Provide the (X, Y) coordinate of the cell's center where the given text is located.  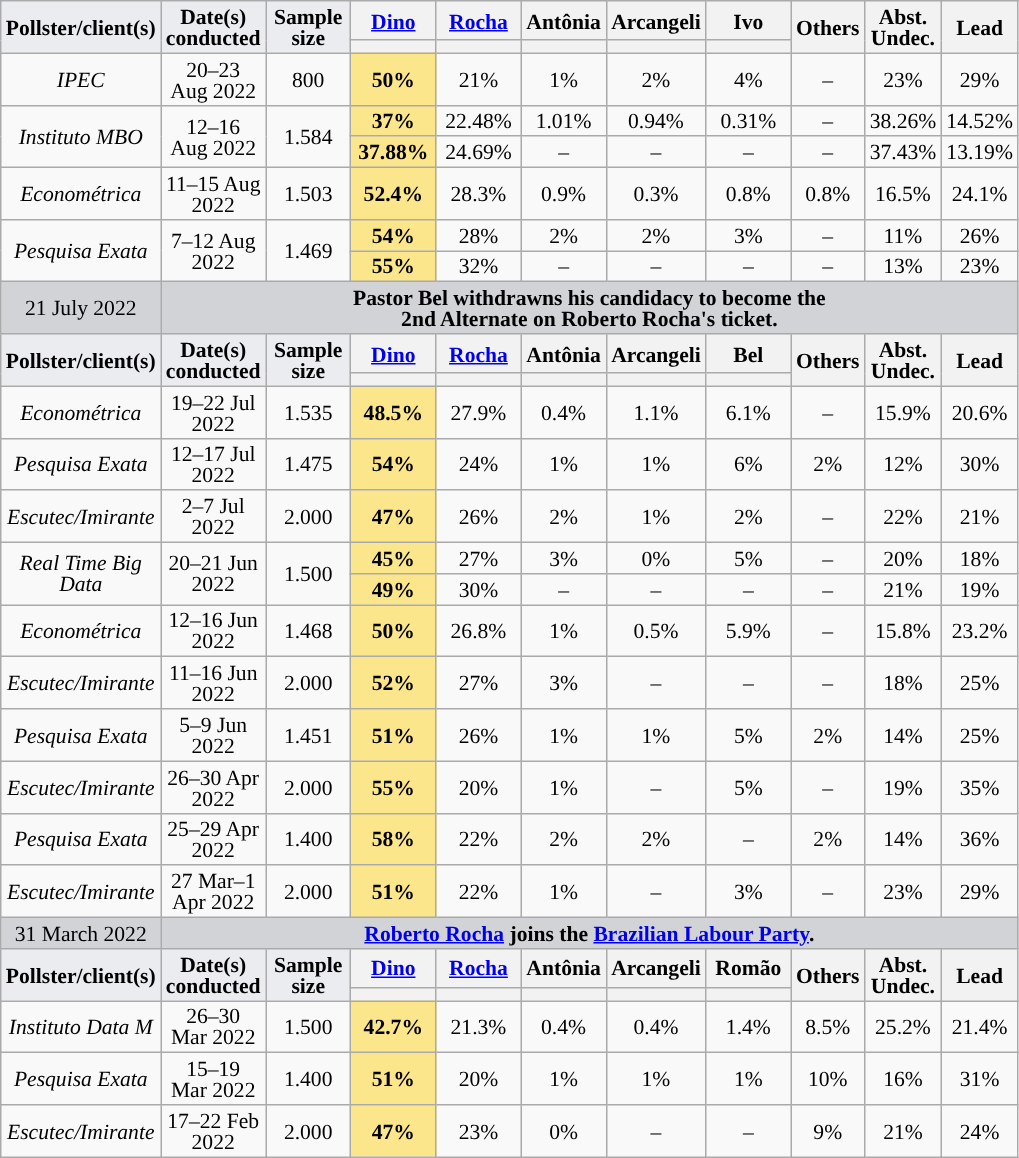
58% (394, 839)
Pastor Bel withdrawns his candidacy to become the 2nd Alternate on Roberto Rocha's ticket. (590, 308)
26–30 Mar 2022 (214, 1027)
8.5% (828, 1027)
22.48% (478, 120)
1.535 (308, 412)
13.19% (980, 152)
17–22 Feb 2022 (214, 1131)
1.468 (308, 631)
5–9 Jun 2022 (214, 735)
12% (904, 464)
1.503 (308, 194)
31% (980, 1079)
0.3% (656, 194)
52.4% (394, 194)
48.5% (394, 412)
Romão (748, 968)
0.94% (656, 120)
12–16 Jun 2022 (214, 631)
19–22 Jul 2022 (214, 412)
11% (904, 236)
20.6% (980, 412)
32% (478, 266)
12–16 Aug 2022 (214, 136)
1.469 (308, 251)
1.1% (656, 412)
13% (904, 266)
Roberto Rocha joins the Brazilian Labour Party. (590, 934)
Instituto Data M (81, 1027)
21.4% (980, 1027)
Bel (748, 354)
52% (394, 683)
24.69% (478, 152)
1.584 (308, 136)
36% (980, 839)
35% (980, 787)
12–17 Jul 2022 (214, 464)
15–19 Mar 2022 (214, 1079)
1.451 (308, 735)
37.43% (904, 152)
1.475 (308, 464)
Ivo (748, 20)
45% (394, 558)
16.5% (904, 194)
23.2% (980, 631)
28.3% (478, 194)
26.8% (478, 631)
37% (394, 120)
25.2% (904, 1027)
14.52% (980, 120)
27 Mar–1 Apr 2022 (214, 892)
37.88% (394, 152)
38.26% (904, 120)
15.9% (904, 412)
9% (828, 1131)
6% (748, 464)
25–29 Apr 2022 (214, 839)
31 March 2022 (81, 934)
28% (478, 236)
6.1% (748, 412)
Real Time Big Data (81, 574)
Instituto MBO (81, 136)
800 (308, 79)
11–16 Jun 2022 (214, 683)
24.1% (980, 194)
0.5% (656, 631)
1.4% (748, 1027)
0.31% (748, 120)
11–15 Aug 2022 (214, 194)
4% (748, 79)
15.8% (904, 631)
21.3% (478, 1027)
42.7% (394, 1027)
1.01% (564, 120)
20–21 Jun 2022 (214, 574)
5.9% (748, 631)
21 July 2022 (81, 308)
27.9% (478, 412)
20–23 Aug 2022 (214, 79)
16% (904, 1079)
7–12 Aug 2022 (214, 251)
10% (828, 1079)
26–30 Apr 2022 (214, 787)
IPEC (81, 79)
0.9% (564, 194)
49% (394, 590)
2–7 Jul 2022 (214, 517)
